Provide the (x, y) coordinate of the cell's center where the given text is located.  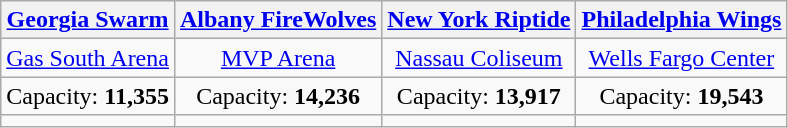
Capacity: 11,355 (88, 96)
Philadelphia Wings (682, 20)
Georgia Swarm (88, 20)
Capacity: 14,236 (278, 96)
Wells Fargo Center (682, 58)
MVP Arena (278, 58)
Gas South Arena (88, 58)
Capacity: 13,917 (479, 96)
Capacity: 19,543 (682, 96)
New York Riptide (479, 20)
Nassau Coliseum (479, 58)
Albany FireWolves (278, 20)
